For the text-containing cell, return its midpoint in (x, y) coordinate format. 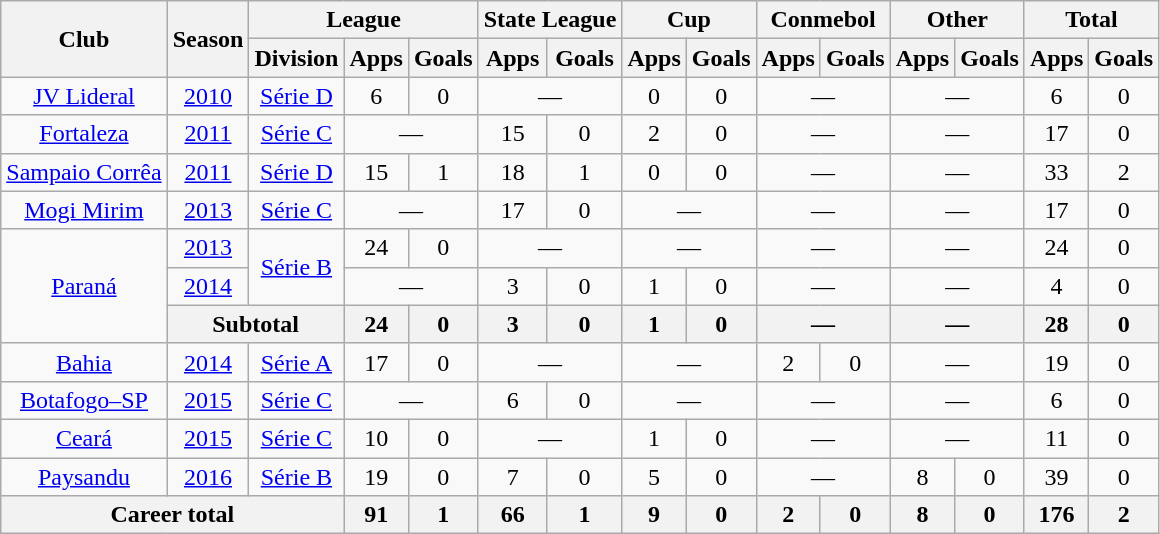
Subtotal (256, 324)
Fortaleza (84, 134)
State League (550, 20)
18 (512, 172)
Paraná (84, 286)
11 (1056, 438)
7 (512, 477)
Career total (172, 515)
Division (296, 58)
9 (654, 515)
Mogi Mirim (84, 210)
Season (208, 39)
Cup (689, 20)
28 (1056, 324)
Conmebol (823, 20)
League (364, 20)
Club (84, 39)
33 (1056, 172)
10 (376, 438)
5 (654, 477)
Botafogo–SP (84, 400)
Série A (296, 362)
176 (1056, 515)
39 (1056, 477)
66 (512, 515)
2010 (208, 96)
91 (376, 515)
4 (1056, 286)
JV Lideral (84, 96)
Ceará (84, 438)
2016 (208, 477)
Paysandu (84, 477)
Other (957, 20)
Sampaio Corrêa (84, 172)
Total (1091, 20)
Bahia (84, 362)
